For the text-containing cell, return its midpoint in (x, y) coordinate format. 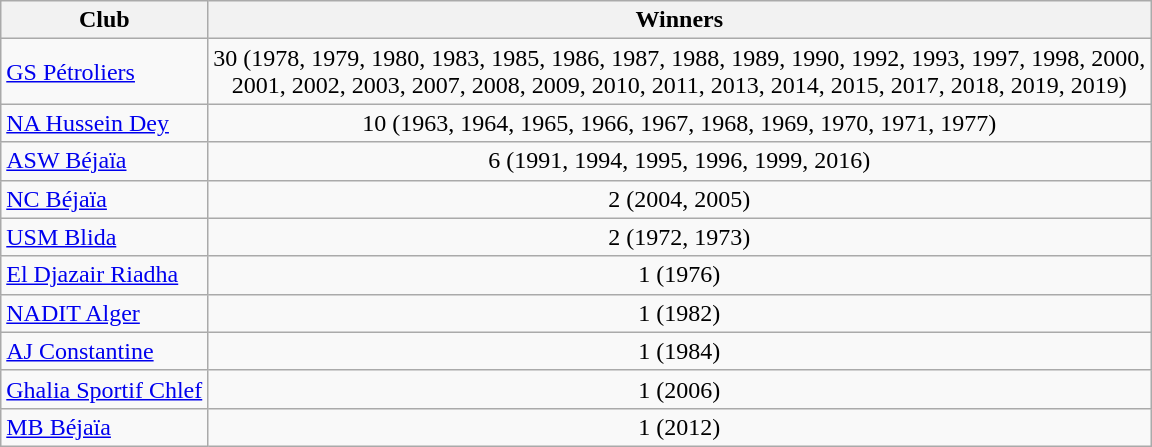
Winners (680, 20)
El Djazair Riadha (104, 275)
Ghalia Sportif Chlef (104, 389)
10 (1963, 1964, 1965, 1966, 1967, 1968, 1969, 1970, 1971, 1977) (680, 123)
GS Pétroliers (104, 72)
1 (2012) (680, 427)
Club (104, 20)
2 (1972, 1973) (680, 237)
AJ Constantine (104, 351)
NC Béjaïa (104, 199)
1 (1982) (680, 313)
1 (1976) (680, 275)
MB Béjaïa (104, 427)
NADIT Alger (104, 313)
2 (2004, 2005) (680, 199)
6 (1991, 1994, 1995, 1996, 1999, 2016) (680, 161)
NA Hussein Dey (104, 123)
1 (2006) (680, 389)
1 (1984) (680, 351)
USM Blida (104, 237)
ASW Béjaïa (104, 161)
